Extract the [X, Y] coordinate from the center of the cell holding the provided text.  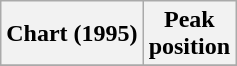
Chart (1995) [72, 34]
Peakposition [189, 34]
